Detect which cell encompasses the target text, then output its (x, y) center coordinate. 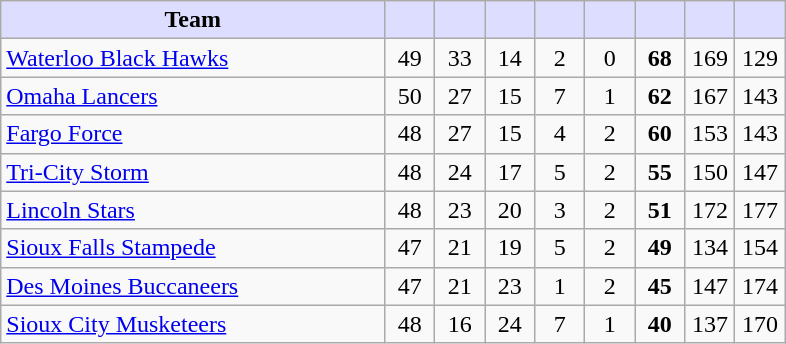
0 (610, 58)
Sioux City Musketeers (193, 324)
167 (710, 96)
45 (660, 286)
Lincoln Stars (193, 210)
137 (710, 324)
17 (510, 172)
Fargo Force (193, 134)
154 (760, 248)
33 (460, 58)
134 (710, 248)
174 (760, 286)
16 (460, 324)
150 (710, 172)
60 (660, 134)
20 (510, 210)
19 (510, 248)
Sioux Falls Stampede (193, 248)
40 (660, 324)
153 (710, 134)
170 (760, 324)
68 (660, 58)
51 (660, 210)
3 (560, 210)
55 (660, 172)
Omaha Lancers (193, 96)
172 (710, 210)
4 (560, 134)
Waterloo Black Hawks (193, 58)
Des Moines Buccaneers (193, 286)
14 (510, 58)
Tri-City Storm (193, 172)
50 (410, 96)
129 (760, 58)
177 (760, 210)
Team (193, 20)
169 (710, 58)
62 (660, 96)
